Capture the cell that displays the provided text and extract its [X, Y] central coordinate. 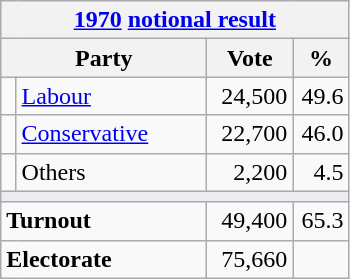
65.3 [321, 221]
22,700 [250, 134]
Vote [250, 58]
Electorate [104, 259]
% [321, 58]
49,400 [250, 221]
Turnout [104, 221]
75,660 [250, 259]
Conservative [112, 134]
Labour [112, 96]
49.6 [321, 96]
Party [104, 58]
1970 notional result [175, 20]
24,500 [250, 96]
Others [112, 172]
2,200 [250, 172]
46.0 [321, 134]
4.5 [321, 172]
